Capture the cell that displays the provided text and extract its (X, Y) central coordinate. 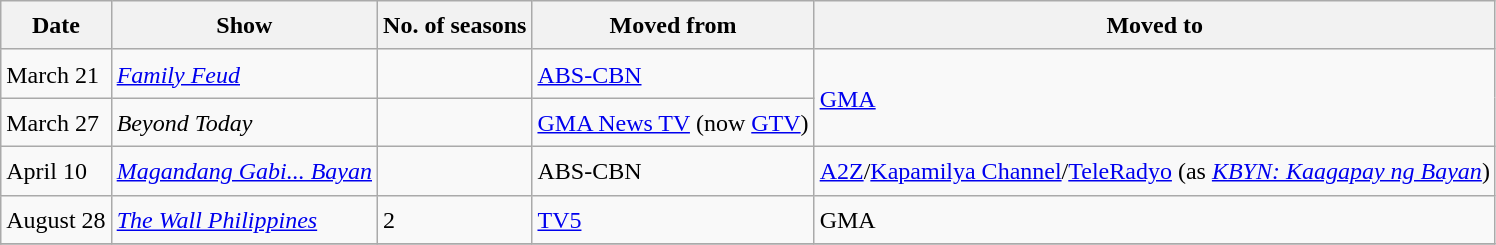
March 21 (56, 74)
2 (455, 220)
Moved to (1154, 26)
Show (244, 26)
Beyond Today (244, 122)
A2Z/Kapamilya Channel/TeleRadyo (as KBYN: Kaagapay ng Bayan) (1154, 170)
Magandang Gabi... Bayan (244, 170)
No. of seasons (455, 26)
TV5 (673, 220)
April 10 (56, 170)
Moved from (673, 26)
The Wall Philippines (244, 220)
Date (56, 26)
Family Feud (244, 74)
August 28 (56, 220)
March 27 (56, 122)
GMA News TV (now GTV) (673, 122)
